From the cell containing the given text, extract its center point as (X, Y) coordinate. 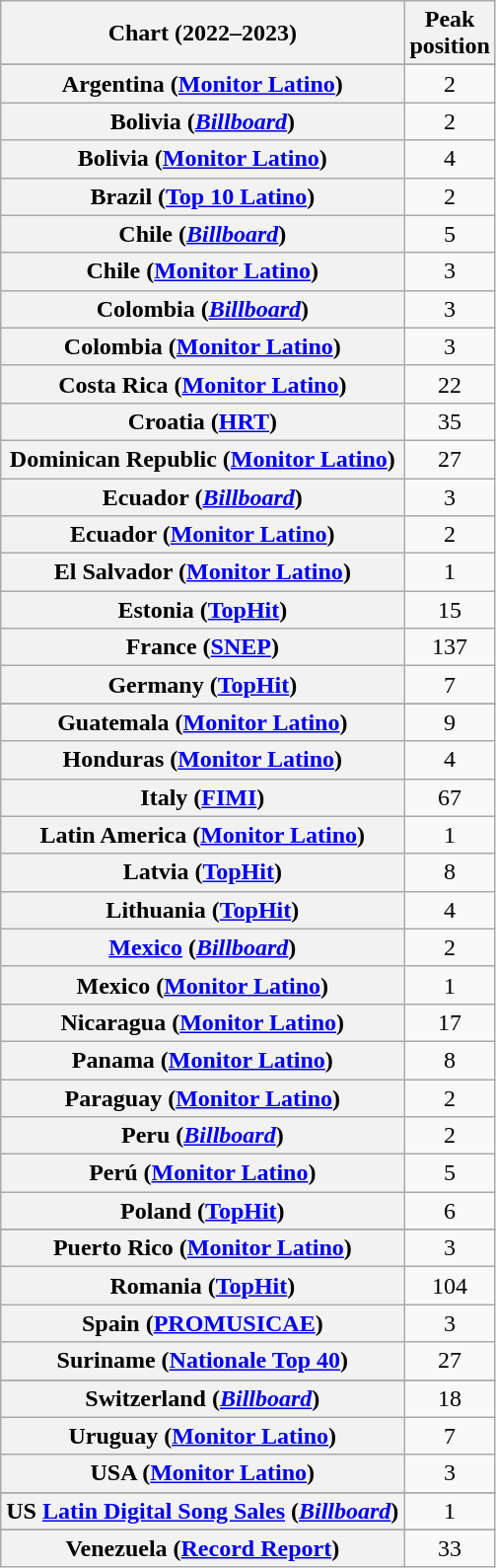
Nicaragua (Monitor Latino) (203, 1022)
18 (450, 1398)
22 (450, 384)
Suriname (Nationale Top 40) (203, 1361)
Argentina (Monitor Latino) (203, 84)
67 (450, 797)
Lithuania (TopHit) (203, 910)
Bolivia (Monitor Latino) (203, 159)
Chart (2022–2023) (203, 34)
Colombia (Billboard) (203, 309)
Panama (Monitor Latino) (203, 1060)
Spain (PROMUSICAE) (203, 1323)
USA (Monitor Latino) (203, 1473)
Germany (TopHit) (203, 685)
Italy (FIMI) (203, 797)
Poland (TopHit) (203, 1211)
35 (450, 421)
33 (450, 1548)
17 (450, 1022)
9 (450, 722)
Estonia (TopHit) (203, 610)
137 (450, 647)
Peru (Billboard) (203, 1136)
Latvia (TopHit) (203, 872)
Brazil (Top 10 Latino) (203, 196)
Uruguay (Monitor Latino) (203, 1436)
Guatemala (Monitor Latino) (203, 722)
Paraguay (Monitor Latino) (203, 1098)
Honduras (Monitor Latino) (203, 760)
US Latin Digital Song Sales (Billboard) (203, 1511)
Mexico (Billboard) (203, 947)
France (SNEP) (203, 647)
Peakposition (450, 34)
Chile (Billboard) (203, 234)
Romania (TopHit) (203, 1286)
Venezuela (Record Report) (203, 1548)
El Salvador (Monitor Latino) (203, 572)
Ecuador (Monitor Latino) (203, 535)
Costa Rica (Monitor Latino) (203, 384)
Latin America (Monitor Latino) (203, 835)
Puerto Rico (Monitor Latino) (203, 1248)
Perú (Monitor Latino) (203, 1173)
15 (450, 610)
6 (450, 1211)
Colombia (Monitor Latino) (203, 346)
Dominican Republic (Monitor Latino) (203, 459)
Chile (Monitor Latino) (203, 271)
104 (450, 1286)
Mexico (Monitor Latino) (203, 985)
Ecuador (Billboard) (203, 496)
Switzerland (Billboard) (203, 1398)
Croatia (HRT) (203, 421)
Bolivia (Billboard) (203, 121)
